Identify which cell holds the provided text, then report its [x, y] central coordinate. 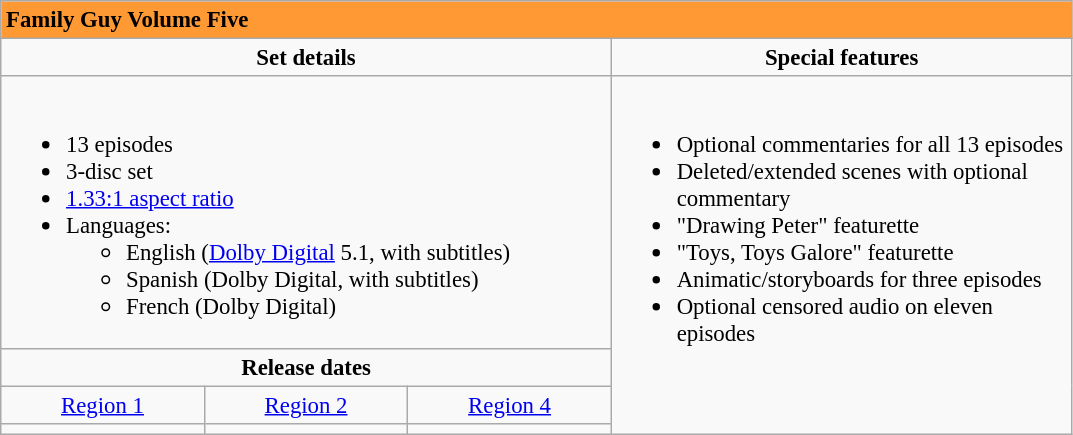
Set details [306, 58]
Region 1 [103, 405]
Region 4 [510, 405]
Region 2 [306, 405]
Family Guy Volume Five [536, 20]
Release dates [306, 367]
Special features [842, 58]
